Output the (x, y) coordinate of the center of the cell containing the given text.  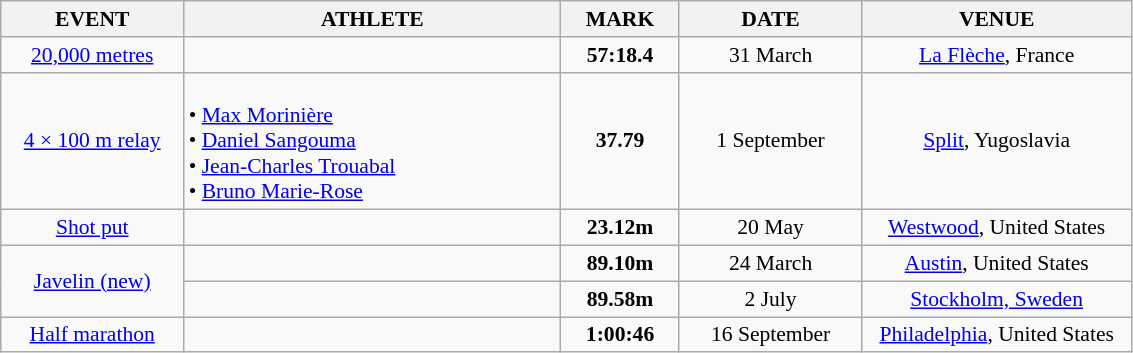
23.12m (620, 228)
1:00:46 (620, 335)
Stockholm, Sweden (996, 299)
Westwood, United States (996, 228)
2 July (770, 299)
VENUE (996, 19)
MARK (620, 19)
Philadelphia, United States (996, 335)
31 March (770, 55)
20,000 metres (92, 55)
89.58m (620, 299)
57:18.4 (620, 55)
Austin, United States (996, 264)
Shot put (92, 228)
DATE (770, 19)
1 September (770, 141)
• Max Morinière• Daniel Sangouma• Jean-Charles Trouabal• Bruno Marie-Rose (372, 141)
La Flèche, France (996, 55)
20 May (770, 228)
EVENT (92, 19)
16 September (770, 335)
89.10m (620, 264)
ATHLETE (372, 19)
37.79 (620, 141)
Split, Yugoslavia (996, 141)
Half marathon (92, 335)
Javelin (new) (92, 282)
4 × 100 m relay (92, 141)
24 March (770, 264)
